Detect which cell encompasses the target text, then output its [X, Y] center coordinate. 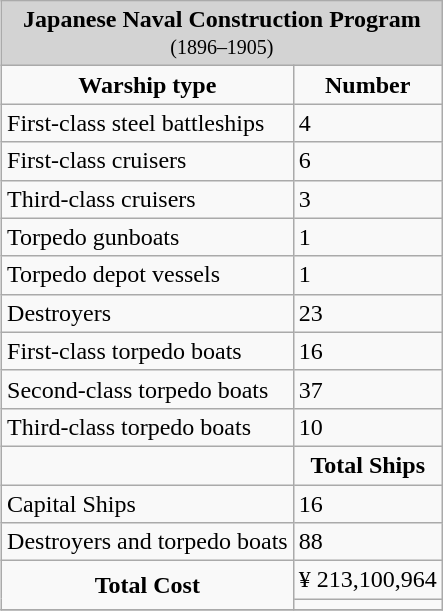
Second-class torpedo boats [148, 389]
First-class cruisers [148, 161]
Total Ships [368, 465]
Torpedo depot vessels [148, 275]
37 [368, 389]
Number [368, 85]
Total Cost [148, 586]
88 [368, 542]
Warship type [148, 85]
First-class torpedo boats [148, 351]
4 [368, 123]
Third-class torpedo boats [148, 427]
First-class steel battleships [148, 123]
¥ 213,100,964 [368, 580]
3 [368, 199]
Third-class cruisers [148, 199]
Destroyers [148, 313]
6 [368, 161]
23 [368, 313]
Japanese Naval Construction Program(1896–1905) [222, 34]
10 [368, 427]
Torpedo gunboats [148, 237]
Destroyers and torpedo boats [148, 542]
Capital Ships [148, 503]
